Search for the cell housing the specified text and yield its (X, Y) center coordinate. 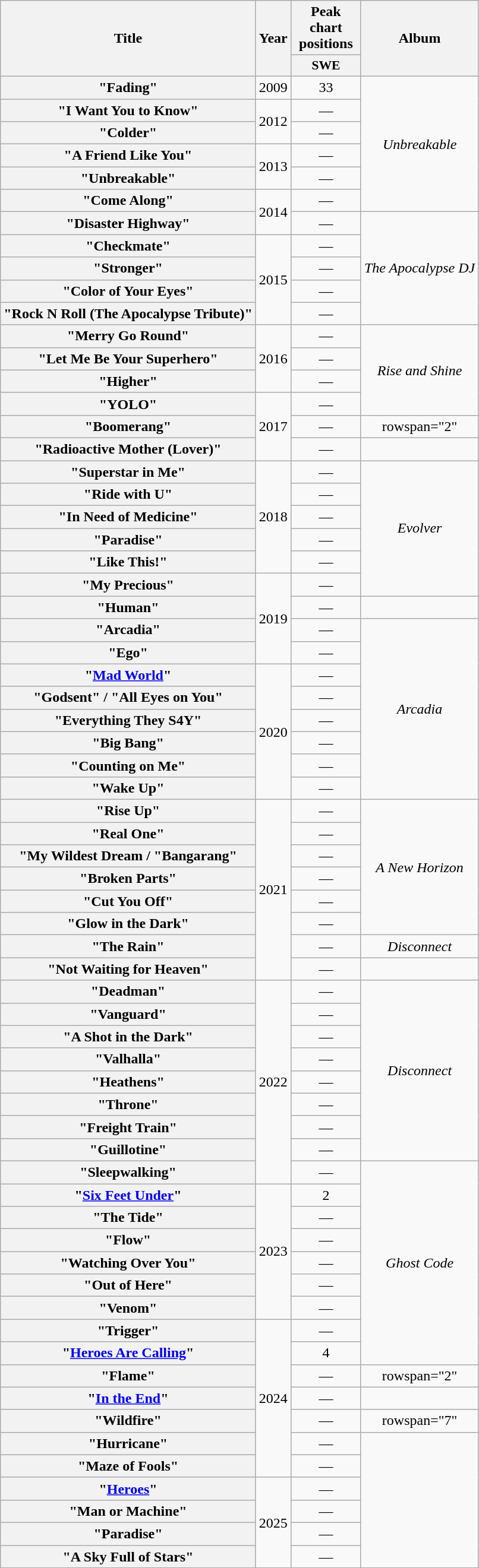
A New Horizon (420, 867)
"My Precious" (128, 585)
"Disaster Highway" (128, 223)
The Apocalypse DJ (420, 268)
"In the End" (128, 1398)
Title (128, 39)
"Venom" (128, 1308)
"Radioactive Mother (Lover)" (128, 449)
"Higher" (128, 381)
"Checkmate" (128, 246)
Year (273, 39)
"Fading" (128, 87)
"Unbreakable" (128, 178)
"My Wildest Dream / "Bangarang" (128, 856)
"Broken Parts" (128, 879)
2009 (273, 87)
"In Need of Medicine" (128, 517)
"Wake Up" (128, 788)
Peak chart positions (326, 28)
"Let Me Be Your Superhero" (128, 359)
"Flame" (128, 1376)
"Man or Machine" (128, 1511)
Album (420, 39)
"Stronger" (128, 268)
"A Sky Full of Stars" (128, 1556)
"A Friend Like You" (128, 156)
"Heathens" (128, 1082)
"Not Waiting for Heaven" (128, 969)
"The Rain" (128, 946)
33 (326, 87)
2015 (273, 280)
"I Want You to Know" (128, 110)
"Ride with U" (128, 495)
"Counting on Me" (128, 765)
Ghost Code (420, 1262)
"Arcadia" (128, 630)
SWE (326, 66)
"Freight Train" (128, 1127)
"Hurricane" (128, 1443)
2024 (273, 1398)
"Superstar in Me" (128, 472)
"Real One" (128, 833)
2019 (273, 619)
Rise and Shine (420, 370)
"Godsent" / "All Eyes on You" (128, 698)
"Ego" (128, 652)
"Rise Up" (128, 810)
"Six Feet Under" (128, 1195)
"Vanguard" (128, 1014)
"Throne" (128, 1104)
2022 (273, 1082)
Unbreakable (420, 144)
"The Tide" (128, 1218)
4 (326, 1353)
rowspan="7" (420, 1421)
"Boomerang" (128, 426)
2013 (273, 167)
"Big Bang" (128, 743)
"Colder" (128, 133)
"Heroes Are Calling" (128, 1353)
2017 (273, 426)
"Maze of Fools" (128, 1466)
"Trigger" (128, 1331)
2014 (273, 212)
"Sleepwalking" (128, 1172)
2016 (273, 359)
"Color of Your Eyes" (128, 291)
"Human" (128, 607)
"Everything They S4Y" (128, 720)
"Valhalla" (128, 1059)
2 (326, 1195)
"Cut You Off" (128, 901)
"Wildfire" (128, 1421)
"Flow" (128, 1240)
"YOLO" (128, 404)
"Deadman" (128, 992)
2020 (273, 731)
2023 (273, 1252)
"Glow in the Dark" (128, 924)
2021 (273, 889)
Evolver (420, 528)
"Come Along" (128, 201)
2025 (273, 1522)
"Like This!" (128, 562)
"Rock N Roll (The Apocalypse Tribute)" (128, 313)
"Mad World" (128, 675)
"Watching Over You" (128, 1263)
"Guillotine" (128, 1149)
"Merry Go Round" (128, 336)
"A Shot in the Dark" (128, 1037)
2012 (273, 121)
Arcadia (420, 709)
2018 (273, 517)
"Out of Here" (128, 1285)
"Heroes" (128, 1488)
